Extract the (x, y) coordinate from the center of the cell holding the provided text.  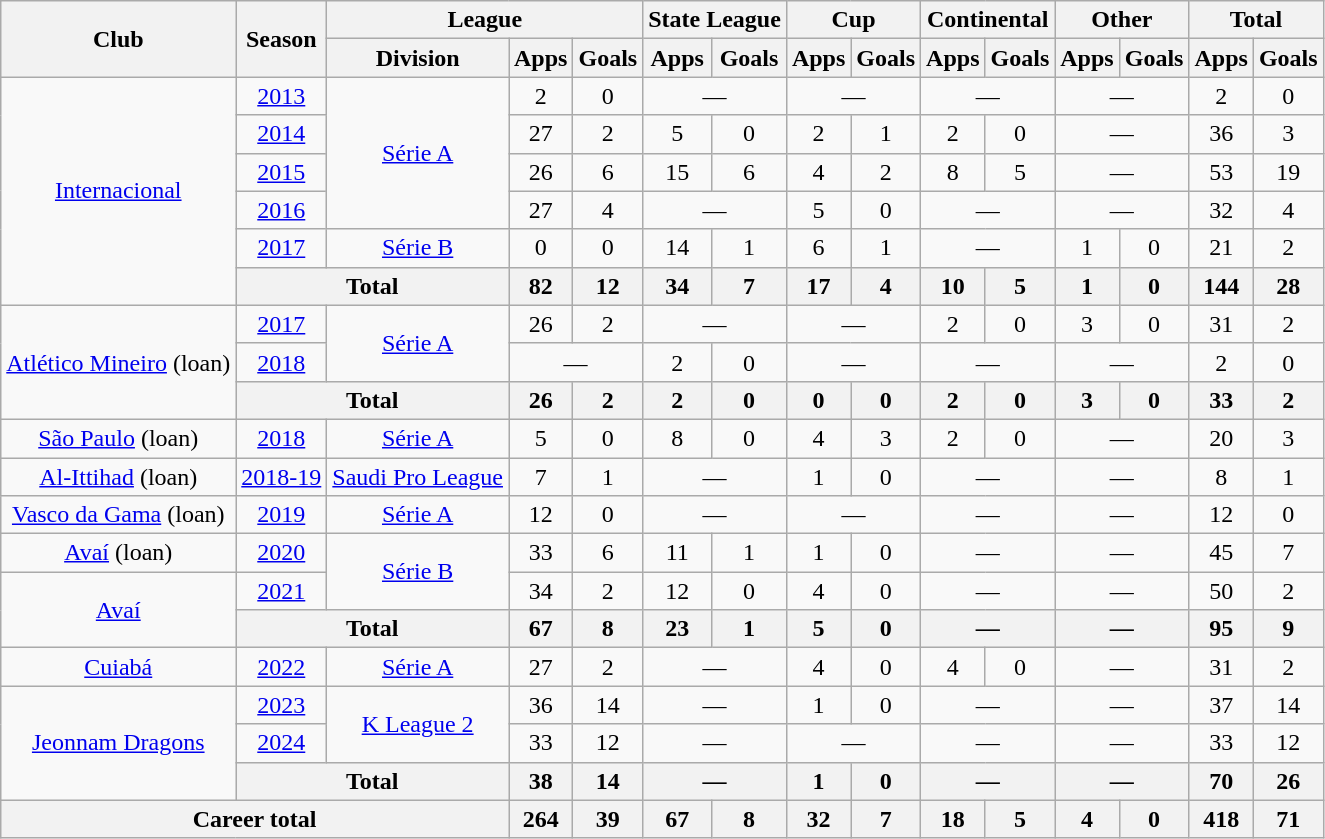
2016 (282, 210)
9 (1288, 629)
Other (1122, 20)
144 (1221, 286)
39 (608, 819)
21 (1221, 248)
Internacional (118, 191)
2020 (282, 553)
Avaí (118, 610)
Cup (853, 20)
2023 (282, 705)
2021 (282, 591)
K League 2 (418, 724)
70 (1221, 781)
Continental (988, 20)
Career total (255, 819)
Saudi Pro League (418, 477)
2014 (282, 134)
2019 (282, 515)
71 (1288, 819)
São Paulo (loan) (118, 438)
418 (1221, 819)
19 (1288, 172)
Season (282, 39)
2018-19 (282, 477)
2013 (282, 96)
Cuiabá (118, 667)
Avaí (loan) (118, 553)
10 (953, 286)
50 (1221, 591)
Club (118, 39)
Al-Ittihad (loan) (118, 477)
17 (818, 286)
Vasco da Gama (loan) (118, 515)
2015 (282, 172)
23 (678, 629)
82 (540, 286)
15 (678, 172)
Atlético Mineiro (loan) (118, 362)
264 (540, 819)
State League (715, 20)
18 (953, 819)
2024 (282, 743)
11 (678, 553)
28 (1288, 286)
38 (540, 781)
45 (1221, 553)
53 (1221, 172)
95 (1221, 629)
37 (1221, 705)
League (485, 20)
Jeonnam Dragons (118, 743)
Division (418, 58)
2022 (282, 667)
20 (1221, 438)
